Identify which cell holds the provided text, then report its (x, y) central coordinate. 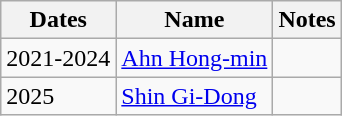
Name (194, 20)
Notes (307, 20)
2025 (58, 96)
Dates (58, 20)
Ahn Hong-min (194, 58)
Shin Gi-Dong (194, 96)
2021-2024 (58, 58)
